Locate the cell with the specified text and output its [X, Y] center coordinate. 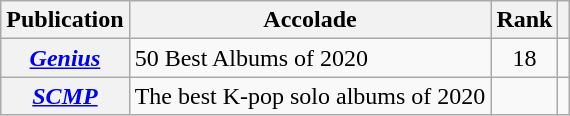
50 Best Albums of 2020 [310, 58]
Rank [524, 20]
Publication [65, 20]
Genius [65, 58]
SCMP [65, 96]
18 [524, 58]
Accolade [310, 20]
The best K-pop solo albums of 2020 [310, 96]
